Capture the cell that displays the provided text and extract its (X, Y) central coordinate. 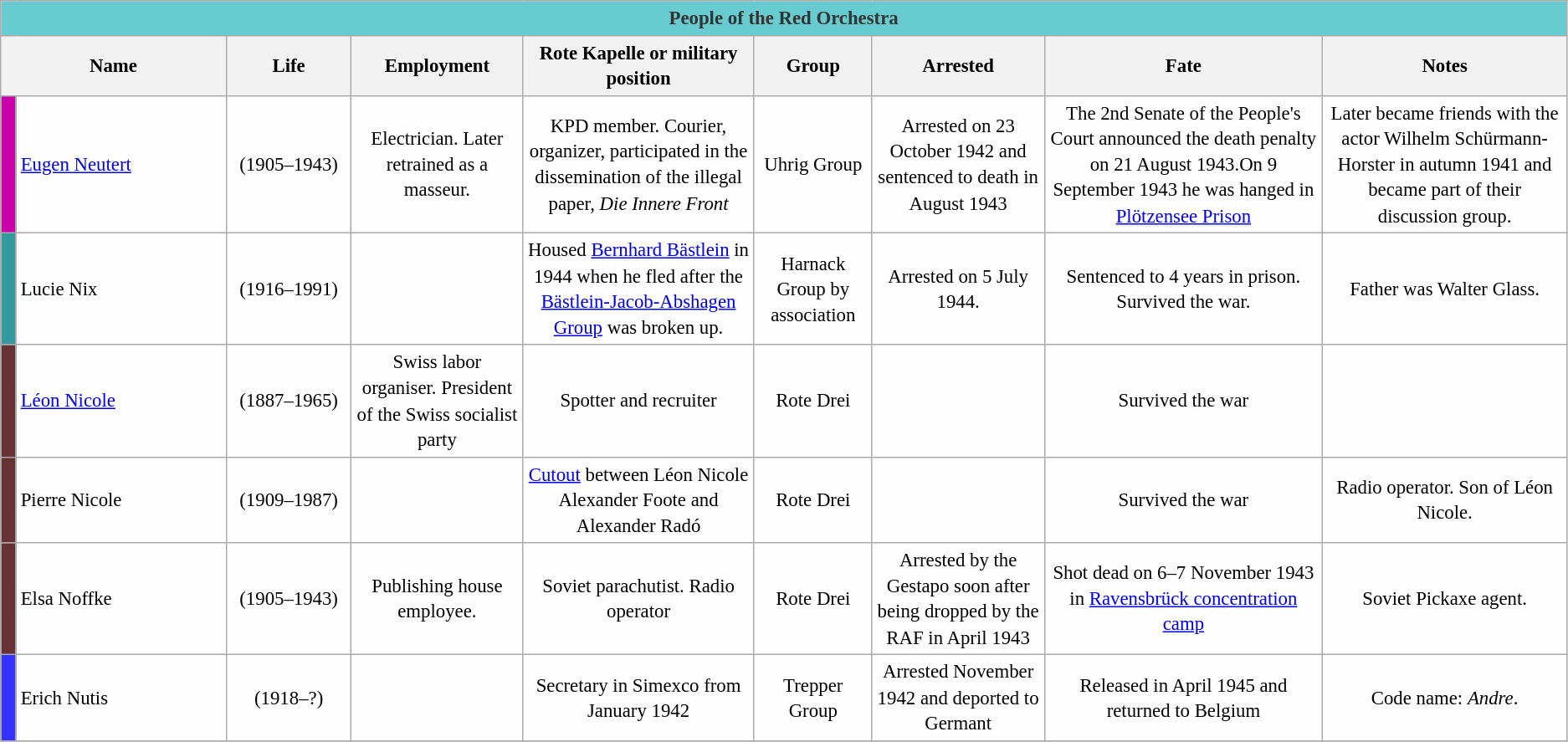
Harnack Group by association (813, 289)
(1909–1987) (289, 500)
Sentenced to 4 years in prison. Survived the war. (1183, 289)
Pierre Nicole (120, 500)
Léon Nicole (120, 402)
Housed Bernhard Bästlein in 1944 when he fled after the Bästlein-Jacob-Abshagen Group was broken up. (639, 289)
Cutout between Léon Nicole Alexander Foote and Alexander Radó (639, 500)
(1918–?) (289, 698)
Publishing house employee. (437, 599)
Later became friends with the actor Wilhelm Schürmann-Horster in autumn 1941 and became part of their discussion group. (1445, 164)
Released in April 1945 and returned to Belgium (1183, 698)
Arrested November 1942 and deported to Germant (958, 698)
Eugen Neutert (120, 164)
Arrested (958, 65)
Notes (1445, 65)
KPD member. Courier, organizer, participated in the dissemination of the illegal paper, Die Innere Front (639, 164)
Spotter and recruiter (639, 402)
Rote Kapelle or military position (639, 65)
Shot dead on 6–7 November 1943 in Ravensbrück concentration camp (1183, 599)
People of the Red Orchestra (784, 18)
Arrested on 23 October 1942 and sentenced to death in August 1943 (958, 164)
(1887–1965) (289, 402)
Father was Walter Glass. (1445, 289)
Soviet Pickaxe agent. (1445, 599)
Employment (437, 65)
Soviet parachutist. Radio operator (639, 599)
Elsa Noffke (120, 599)
Radio operator. Son of Léon Nicole. (1445, 500)
Secretary in Simexco from January 1942 (639, 698)
Life (289, 65)
The 2nd Senate of the People's Court announced the death penalty on 21 August 1943.On 9 September 1943 he was hanged in Plötzensee Prison (1183, 164)
Group (813, 65)
Trepper Group (813, 698)
(1916–1991) (289, 289)
Name (114, 65)
Electrician. Later retrained as a masseur. (437, 164)
Uhrig Group (813, 164)
Fate (1183, 65)
Code name: Andre. (1445, 698)
Arrested by the Gestapo soon after being dropped by the RAF in April 1943 (958, 599)
Erich Nutis (120, 698)
Swiss labor organiser. President of the Swiss socialist party (437, 402)
Lucie Nix (120, 289)
Arrested on 5 July 1944. (958, 289)
